Scan for the cell matching the given text and deliver its (x, y) coordinate at center. 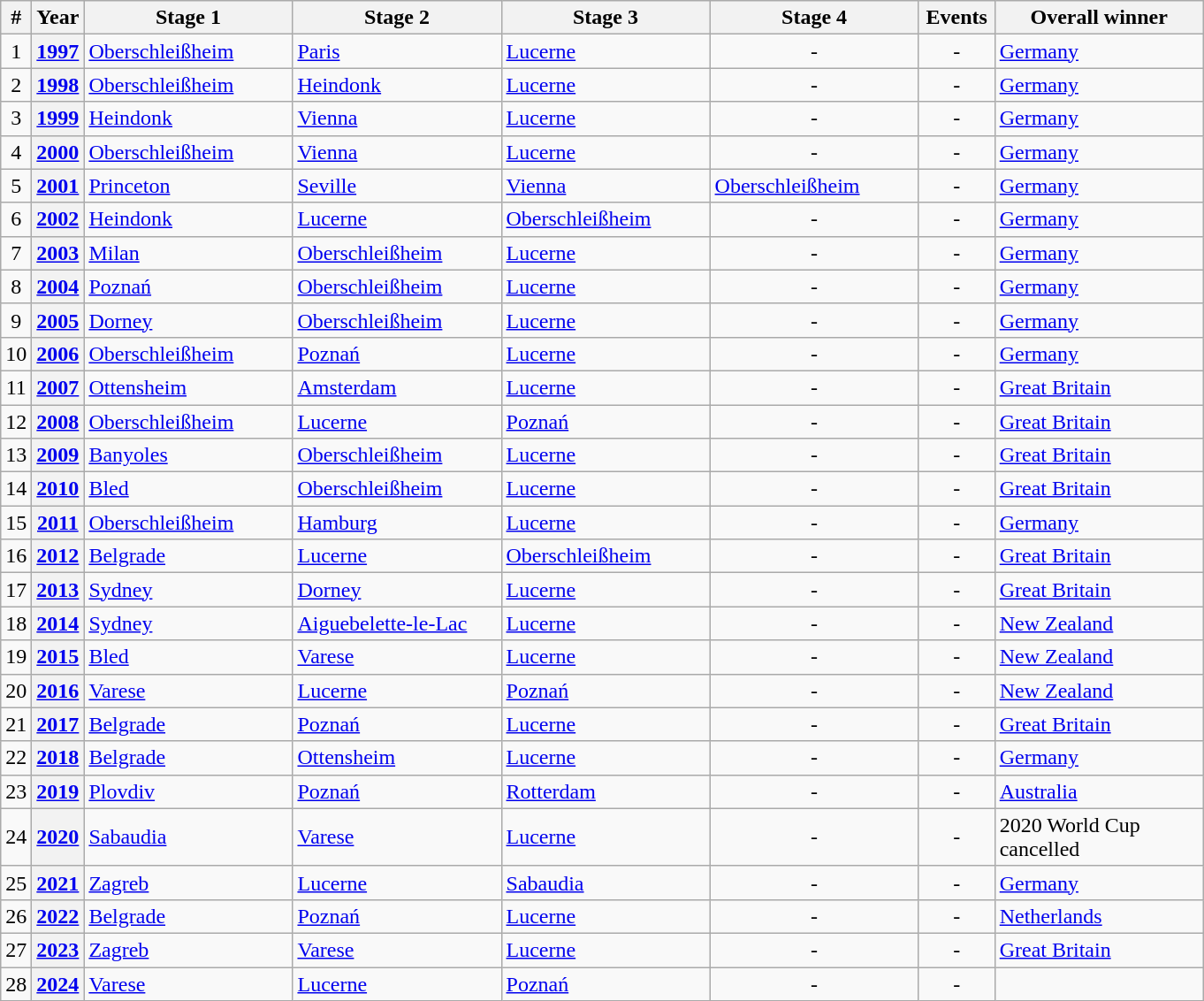
2023 (58, 950)
21 (16, 724)
2006 (58, 354)
17 (16, 590)
6 (16, 219)
2008 (58, 422)
3 (16, 118)
Seville (397, 186)
1998 (58, 85)
Stage 2 (397, 18)
Princeton (188, 186)
19 (16, 657)
Aiguebelette-le-Lac (397, 623)
2012 (58, 556)
2021 (58, 883)
Banyoles (188, 455)
2018 (58, 758)
2022 (58, 916)
11 (16, 387)
2017 (58, 724)
Overall winner (1099, 18)
2005 (58, 320)
22 (16, 758)
5 (16, 186)
10 (16, 354)
2019 (58, 791)
2007 (58, 387)
9 (16, 320)
15 (16, 523)
2015 (58, 657)
1997 (58, 51)
2 (16, 85)
13 (16, 455)
27 (16, 950)
Plovdiv (188, 791)
28 (16, 984)
2010 (58, 489)
20 (16, 691)
2002 (58, 219)
1 (16, 51)
2016 (58, 691)
16 (16, 556)
2000 (58, 152)
2014 (58, 623)
12 (16, 422)
2009 (58, 455)
2020 (58, 837)
2024 (58, 984)
Paris (397, 51)
1999 (58, 118)
7 (16, 253)
Australia (1099, 791)
8 (16, 287)
14 (16, 489)
2004 (58, 287)
2013 (58, 590)
18 (16, 623)
Stage 3 (606, 18)
26 (16, 916)
Stage 4 (814, 18)
23 (16, 791)
Events (956, 18)
Amsterdam (397, 387)
4 (16, 152)
Hamburg (397, 523)
2001 (58, 186)
25 (16, 883)
# (16, 18)
24 (16, 837)
Netherlands (1099, 916)
Rotterdam (606, 791)
2003 (58, 253)
Stage 1 (188, 18)
2020 World Cup cancelled (1099, 837)
Milan (188, 253)
Year (58, 18)
2011 (58, 523)
